Return the (X, Y) coordinate for the center point of the cell that contains the specified text.  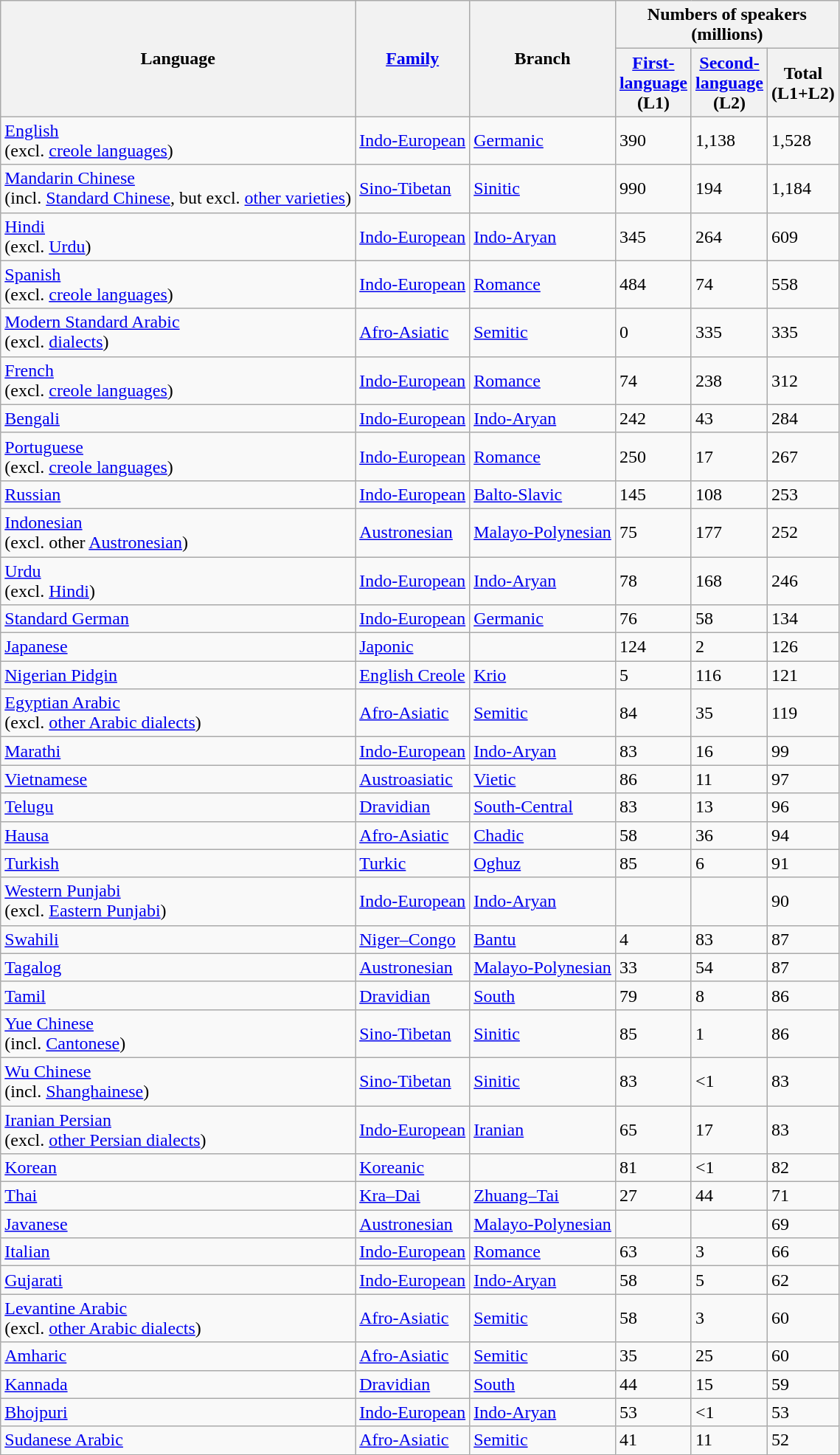
121 (804, 675)
Thai (178, 1196)
Balto-Slavic (543, 494)
390 (653, 140)
168 (729, 580)
Total(L1+L2) (804, 83)
345 (653, 236)
Sudanese Arabic (178, 1440)
558 (804, 285)
Hausa (178, 835)
66 (804, 1252)
Italian (178, 1252)
97 (804, 779)
116 (729, 675)
75 (653, 533)
Language (178, 59)
91 (804, 863)
2 (729, 647)
Kra–Dai (413, 1196)
52 (804, 1440)
0 (653, 332)
Modern Standard Arabic(excl. dialects) (178, 332)
First-language(L1) (653, 83)
Hindi(excl. Urdu) (178, 236)
Koreanic (413, 1168)
Oghuz (543, 863)
1,138 (729, 140)
Kannada (178, 1384)
Branch (543, 59)
119 (804, 713)
Korean (178, 1168)
312 (804, 381)
Krio (543, 675)
Swahili (178, 939)
96 (804, 807)
267 (804, 456)
Amharic (178, 1356)
1,184 (804, 189)
145 (653, 494)
Levantine Arabic(excl. other Arabic dialects) (178, 1318)
Nigerian Pidgin (178, 675)
84 (653, 713)
484 (653, 285)
Bengali (178, 418)
81 (653, 1168)
238 (729, 381)
94 (804, 835)
82 (804, 1168)
Spanish(excl. creole languages) (178, 285)
134 (804, 619)
Portuguese(excl. creole languages) (178, 456)
South-Central (543, 807)
Telugu (178, 807)
13 (729, 807)
English(excl. creole languages) (178, 140)
78 (653, 580)
246 (804, 580)
Yue Chinese(incl. Cantonese) (178, 1033)
French(excl. creole languages) (178, 381)
99 (804, 751)
253 (804, 494)
194 (729, 189)
177 (729, 533)
63 (653, 1252)
Mandarin Chinese(incl. Standard Chinese, but excl. other varieties) (178, 189)
Numbers of speakers(millions) (727, 25)
Vietnamese (178, 779)
124 (653, 647)
Iranian Persian(excl. other Persian dialects) (178, 1129)
1 (729, 1033)
59 (804, 1384)
Western Punjabi(excl. Eastern Punjabi) (178, 902)
Vietic (543, 779)
6 (729, 863)
Tagalog (178, 967)
Austroasiatic (413, 779)
8 (729, 995)
Bhojpuri (178, 1412)
15 (729, 1384)
Zhuang–Tai (543, 1196)
264 (729, 236)
Chadic (543, 835)
250 (653, 456)
41 (653, 1440)
Bantu (543, 939)
27 (653, 1196)
62 (804, 1280)
25 (729, 1356)
Standard German (178, 619)
252 (804, 533)
36 (729, 835)
609 (804, 236)
43 (729, 418)
108 (729, 494)
990 (653, 189)
242 (653, 418)
Tamil (178, 995)
Japonic (413, 647)
Indonesian(excl. other Austronesian) (178, 533)
Javanese (178, 1224)
1,528 (804, 140)
4 (653, 939)
126 (804, 647)
79 (653, 995)
Family (413, 59)
69 (804, 1224)
Turkic (413, 863)
Egyptian Arabic(excl. other Arabic dialects) (178, 713)
76 (653, 619)
Wu Chinese(incl. Shanghainese) (178, 1082)
Urdu(excl. Hindi) (178, 580)
33 (653, 967)
16 (729, 751)
English Creole (413, 675)
Japanese (178, 647)
Russian (178, 494)
Niger–Congo (413, 939)
Second-language(L2) (729, 83)
Iranian (543, 1129)
90 (804, 902)
Turkish (178, 863)
284 (804, 418)
Gujarati (178, 1280)
54 (729, 967)
71 (804, 1196)
Marathi (178, 751)
65 (653, 1129)
